Extract the (x, y) coordinate from the center of the cell holding the provided text.  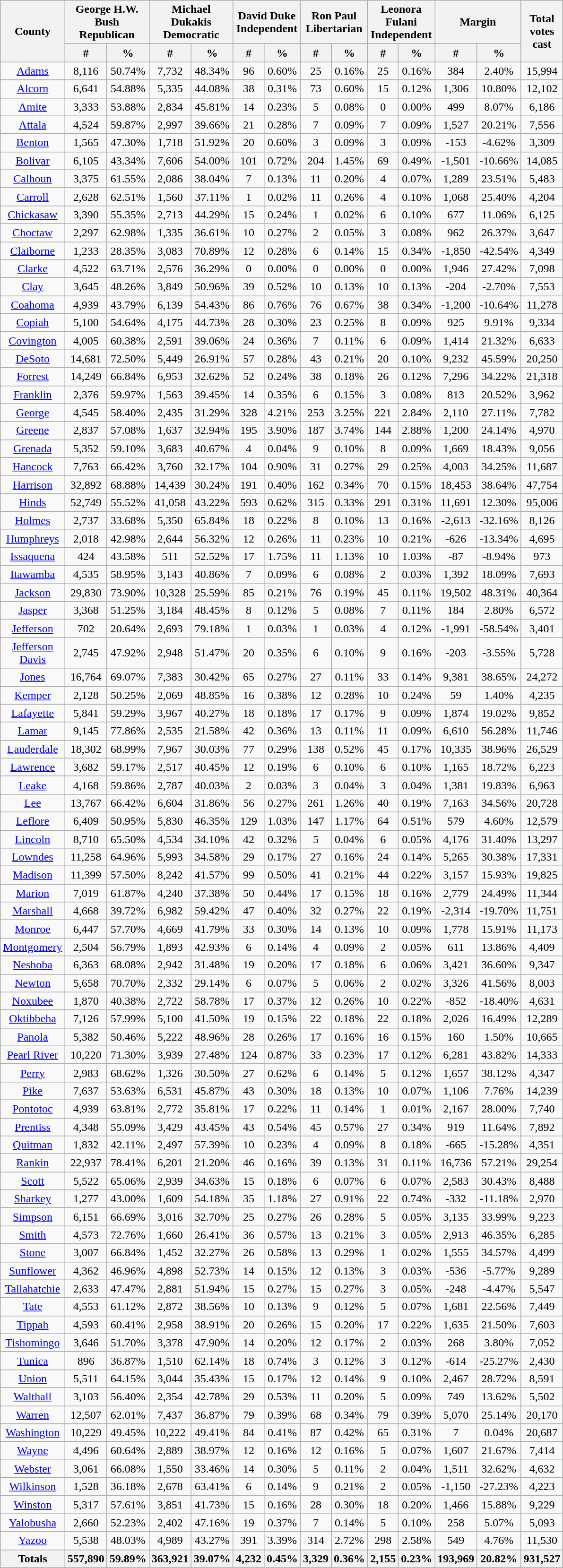
-204 (456, 287)
18.43% (499, 448)
499 (456, 107)
7,967 (170, 749)
0.76% (282, 305)
59.86% (128, 785)
29.14% (212, 983)
40,364 (542, 593)
40.45% (212, 767)
291 (383, 502)
3.25% (350, 413)
48.96% (212, 1037)
38.96% (499, 749)
2,872 (170, 1307)
64.15% (128, 1378)
0.32% (282, 839)
10,229 (86, 1433)
4,669 (170, 929)
-153 (456, 143)
George H.W. BushRepublican (107, 22)
3,421 (456, 965)
42.93% (212, 947)
1.50% (499, 1037)
7,693 (542, 575)
1,778 (456, 929)
60.41% (128, 1325)
2,881 (170, 1289)
37.38% (212, 893)
15.93% (499, 875)
0.42% (350, 1433)
Leake (33, 785)
63.41% (212, 1487)
35 (249, 1199)
Sunflower (33, 1271)
77 (249, 749)
8,003 (542, 983)
59.87% (128, 125)
5,658 (86, 983)
36.60% (499, 965)
2,155 (383, 1559)
10.80% (499, 89)
2,745 (86, 653)
1,381 (456, 785)
37.11% (212, 197)
Yalobusha (33, 1523)
-665 (456, 1145)
12,507 (86, 1414)
4,898 (170, 1271)
9,056 (542, 448)
11.64% (499, 1127)
184 (456, 611)
5,265 (456, 857)
49.41% (212, 1433)
-58.54% (499, 629)
Issaquena (33, 557)
63.71% (128, 269)
Quitman (33, 1145)
4,970 (542, 431)
3,184 (170, 611)
43.00% (128, 1199)
61.55% (128, 179)
40.67% (212, 448)
4,593 (86, 1325)
261 (316, 803)
3,851 (170, 1505)
2,497 (170, 1145)
16.49% (499, 1019)
1,565 (86, 143)
4,005 (86, 341)
44 (383, 875)
6,604 (170, 803)
Hinds (33, 502)
7,782 (542, 413)
39.45% (212, 395)
56 (249, 803)
50.74% (128, 71)
27.11% (499, 413)
30.43% (499, 1181)
1.45% (350, 161)
2,167 (456, 1109)
85 (249, 593)
2,678 (170, 1487)
2,583 (456, 1181)
0.50% (282, 875)
10,222 (170, 1433)
3.80% (499, 1343)
68.08% (128, 965)
57.70% (128, 929)
68 (316, 1414)
45.59% (499, 359)
69 (383, 161)
48.26% (128, 287)
0.41% (282, 1433)
7,414 (542, 1451)
11,746 (542, 731)
25.14% (499, 1414)
-614 (456, 1361)
6,125 (542, 215)
-87 (456, 557)
Tallahatchie (33, 1289)
1,306 (456, 89)
0.49% (417, 161)
Smith (33, 1235)
47.47% (128, 1289)
8,116 (86, 71)
Jones (33, 677)
1,106 (456, 1091)
Scott (33, 1181)
5,335 (170, 89)
34.63% (212, 1181)
2,958 (170, 1325)
Pontotoc (33, 1109)
-8.94% (499, 557)
Pike (33, 1091)
7.76% (499, 1091)
2,402 (170, 1523)
2,983 (86, 1073)
1,832 (86, 1145)
35.81% (212, 1109)
27.48% (212, 1055)
2,354 (170, 1396)
-10.64% (499, 305)
0.38% (282, 695)
56.28% (499, 731)
Totals (33, 1559)
9,852 (542, 713)
Hancock (33, 466)
298 (383, 1541)
6,963 (542, 785)
-626 (456, 538)
-4.47% (499, 1289)
Wayne (33, 1451)
50.46% (128, 1037)
7,553 (542, 287)
8,126 (542, 520)
7,296 (456, 377)
7,126 (86, 1019)
-332 (456, 1199)
26.41% (212, 1235)
20,250 (542, 359)
4,348 (86, 1127)
2,772 (170, 1109)
14,249 (86, 377)
65.84% (212, 520)
3,326 (456, 983)
48.34% (212, 71)
58.78% (212, 1001)
1,550 (170, 1469)
-1,991 (456, 629)
3,682 (86, 767)
55.52% (128, 502)
Winston (33, 1505)
1.40% (499, 695)
65.06% (128, 1181)
42.98% (128, 538)
Clay (33, 287)
43.27% (212, 1541)
-32.16% (499, 520)
0.44% (282, 893)
2,069 (170, 695)
12.30% (499, 502)
3,849 (170, 287)
1,870 (86, 1001)
84 (249, 1433)
5,483 (542, 179)
Benton (33, 143)
12,579 (542, 821)
19,502 (456, 593)
3,309 (542, 143)
51.47% (212, 653)
39.06% (212, 341)
53.88% (128, 107)
7,383 (170, 677)
5,093 (542, 1523)
Harrison (33, 484)
7,019 (86, 893)
4,535 (86, 575)
2,722 (170, 1001)
9,289 (542, 1271)
1,335 (170, 233)
7,098 (542, 269)
3.39% (282, 1541)
-852 (456, 1001)
59.89% (128, 1559)
5,841 (86, 713)
33.99% (499, 1217)
384 (456, 71)
6,953 (170, 377)
Lamar (33, 731)
0.53% (282, 1396)
Neshoba (33, 965)
62.98% (128, 233)
56.40% (128, 1396)
48.03% (128, 1541)
9,145 (86, 731)
70.89% (212, 251)
4,499 (542, 1253)
5,830 (170, 821)
72.50% (128, 359)
962 (456, 233)
1,718 (170, 143)
57 (249, 359)
13,767 (86, 803)
4,534 (170, 839)
2,834 (170, 107)
611 (456, 947)
Chickasaw (33, 215)
2,332 (170, 983)
1,609 (170, 1199)
3,683 (170, 448)
Lauderdale (33, 749)
144 (383, 431)
52.73% (212, 1271)
268 (456, 1343)
54.00% (212, 161)
Claiborne (33, 251)
36.29% (212, 269)
18,302 (86, 749)
Washington (33, 1433)
2,942 (170, 965)
61.87% (128, 893)
48.31% (499, 593)
40.86% (212, 575)
4,989 (170, 1541)
3,135 (456, 1217)
38.65% (499, 677)
677 (456, 215)
6,641 (86, 89)
57.08% (128, 431)
6,363 (86, 965)
1,289 (456, 179)
Carroll (33, 197)
4,631 (542, 1001)
557,890 (86, 1559)
5,449 (170, 359)
38.64% (499, 484)
424 (86, 557)
73 (316, 89)
59.29% (128, 713)
28.35% (128, 251)
5,502 (542, 1396)
61.12% (128, 1307)
Adams (33, 71)
124 (249, 1055)
147 (316, 821)
68.62% (128, 1073)
204 (316, 161)
1,277 (86, 1199)
3,375 (86, 179)
95,006 (542, 502)
19.83% (499, 785)
51.25% (128, 611)
53.63% (128, 1091)
104 (249, 466)
6,139 (170, 305)
39.72% (128, 911)
549 (456, 1541)
73.90% (128, 593)
1.26% (350, 803)
0.72% (282, 161)
3,378 (170, 1343)
2,779 (456, 893)
20.52% (499, 395)
193,969 (456, 1559)
1,527 (456, 125)
1.13% (350, 557)
David DukeIndependent (267, 22)
0.90% (282, 466)
Prentiss (33, 1127)
1,511 (456, 1469)
4,668 (86, 911)
20,170 (542, 1414)
31.86% (212, 803)
55.35% (128, 215)
Leonora FulaniIndependent (401, 22)
7,449 (542, 1307)
44.08% (212, 89)
4,168 (86, 785)
2.72% (350, 1541)
52.23% (128, 1523)
31.29% (212, 413)
3,646 (86, 1343)
9,381 (456, 677)
2,837 (86, 431)
26.37% (499, 233)
65.50% (128, 839)
2,128 (86, 695)
26.91% (212, 359)
896 (86, 1361)
391 (249, 1541)
20.21% (499, 125)
21.50% (499, 1325)
George (33, 413)
43.58% (128, 557)
54.88% (128, 89)
0.67% (350, 305)
50.96% (212, 287)
59 (456, 695)
3,647 (542, 233)
-11.18% (499, 1199)
Lawrence (33, 767)
21.32% (499, 341)
-5.77% (499, 1271)
2,970 (542, 1199)
10,665 (542, 1037)
3,103 (86, 1396)
2,535 (170, 731)
1.75% (282, 557)
Jasper (33, 611)
Rankin (33, 1163)
16,764 (86, 677)
9.91% (499, 323)
-4.62% (499, 143)
56.79% (128, 947)
Forrest (33, 377)
46 (249, 1163)
34.56% (499, 803)
26,529 (542, 749)
10,328 (170, 593)
2.80% (499, 611)
12,289 (542, 1019)
3,083 (170, 251)
Itawamba (33, 575)
County (33, 31)
21,318 (542, 377)
6,409 (86, 821)
2,467 (456, 1378)
60.38% (128, 341)
10,335 (456, 749)
4,176 (456, 839)
2.88% (417, 431)
Jackson (33, 593)
511 (170, 557)
Marion (33, 893)
22.56% (499, 1307)
18.72% (499, 767)
30.03% (212, 749)
7,740 (542, 1109)
19.02% (499, 713)
3,143 (170, 575)
Jefferson (33, 629)
23.51% (499, 179)
8,242 (170, 875)
51.70% (128, 1343)
8,488 (542, 1181)
2,430 (542, 1361)
48.85% (212, 695)
64 (383, 821)
52 (249, 377)
21.58% (212, 731)
7,892 (542, 1127)
47.30% (128, 143)
3,645 (86, 287)
11,687 (542, 466)
38.97% (212, 1451)
4.21% (282, 413)
-42.54% (499, 251)
0.87% (282, 1055)
25.59% (212, 593)
-25.27% (499, 1361)
52.52% (212, 557)
4,351 (542, 1145)
32.27% (212, 1253)
3,061 (86, 1469)
Wilkinson (33, 1487)
7,603 (542, 1325)
4,496 (86, 1451)
4,235 (542, 695)
13,297 (542, 839)
3,760 (170, 466)
Warren (33, 1414)
56.32% (212, 538)
21.20% (212, 1163)
2.58% (417, 1541)
41.73% (212, 1505)
5,538 (86, 1541)
3,967 (170, 713)
1,946 (456, 269)
1,165 (456, 767)
191 (249, 484)
11,258 (86, 857)
-1,501 (456, 161)
2,110 (456, 413)
Perry (33, 1073)
5.07% (499, 1523)
30.50% (212, 1073)
2,376 (86, 395)
0.91% (350, 1199)
3,157 (456, 875)
1,893 (170, 947)
Amite (33, 107)
Marshall (33, 911)
1,874 (456, 713)
5,728 (542, 653)
Monroe (33, 929)
59.97% (128, 395)
4,349 (542, 251)
3,044 (170, 1378)
54.43% (212, 305)
27.42% (499, 269)
0.33% (350, 502)
20.82% (499, 1559)
1.18% (282, 1199)
160 (456, 1037)
593 (249, 502)
62.01% (128, 1414)
-2,314 (456, 911)
-18.40% (499, 1001)
6,201 (170, 1163)
9,229 (542, 1505)
15.91% (499, 929)
Lafayette (33, 713)
Yazoo (33, 1541)
51.94% (212, 1289)
11,399 (86, 875)
Tippah (33, 1325)
3,333 (86, 107)
14,681 (86, 359)
Oktibbeha (33, 1019)
Franklin (33, 395)
Margin (478, 22)
50 (249, 893)
1,510 (170, 1361)
Simpson (33, 1217)
Tunica (33, 1361)
6,186 (542, 107)
0.51% (417, 821)
162 (316, 484)
3,939 (170, 1055)
4,232 (249, 1559)
2.40% (499, 71)
-1,200 (456, 305)
0.58% (282, 1253)
4.60% (499, 821)
Covington (33, 341)
Sharkey (33, 1199)
2,297 (86, 233)
19,825 (542, 875)
10,220 (86, 1055)
195 (249, 431)
1,560 (170, 197)
41.79% (212, 929)
14,239 (542, 1091)
4,204 (542, 197)
12,102 (542, 89)
4,553 (86, 1307)
18.09% (499, 575)
Alcorn (33, 89)
Greene (33, 431)
7,556 (542, 125)
54.64% (128, 323)
69.07% (128, 677)
47,754 (542, 484)
Holmes (33, 520)
4,695 (542, 538)
129 (249, 821)
-27.23% (499, 1487)
47.92% (128, 653)
86 (249, 305)
41.57% (212, 875)
1,635 (456, 1325)
41.50% (212, 1019)
33.68% (128, 520)
49.45% (128, 1433)
2,713 (170, 215)
35.43% (212, 1378)
87 (316, 1433)
34.25% (499, 466)
2,889 (170, 1451)
7,437 (170, 1414)
32.70% (212, 1217)
101 (249, 161)
68.99% (128, 749)
2,787 (170, 785)
70 (383, 484)
1,607 (456, 1451)
77.86% (128, 731)
4.76% (499, 1541)
14,439 (170, 484)
6,982 (170, 911)
14,333 (542, 1055)
40.38% (128, 1001)
11,344 (542, 893)
13.86% (499, 947)
28.72% (499, 1378)
34.10% (212, 839)
9,334 (542, 323)
3,390 (86, 215)
57.61% (128, 1505)
31.40% (499, 839)
6,610 (456, 731)
-248 (456, 1289)
24.14% (499, 431)
-1,850 (456, 251)
1,563 (170, 395)
20,728 (542, 803)
1,528 (86, 1487)
13.62% (499, 1396)
Madison (33, 875)
2,644 (170, 538)
Clarke (33, 269)
99 (249, 875)
3,368 (86, 611)
32.17% (212, 466)
64.96% (128, 857)
Jefferson Davis (33, 653)
11,751 (542, 911)
6,633 (542, 341)
2,576 (170, 269)
328 (249, 413)
40.03% (212, 785)
1,200 (456, 431)
258 (456, 1523)
-3.55% (499, 653)
1,068 (456, 197)
1.17% (350, 821)
21.67% (499, 1451)
4,524 (86, 125)
5,511 (86, 1378)
Calhoun (33, 179)
2,086 (170, 179)
5,070 (456, 1414)
66.08% (128, 1469)
11,278 (542, 305)
1,637 (170, 431)
15.88% (499, 1505)
43.34% (128, 161)
9,347 (542, 965)
3,962 (542, 395)
2,660 (86, 1523)
23 (316, 323)
21 (249, 125)
96 (249, 71)
43.82% (499, 1055)
6,281 (456, 1055)
-203 (456, 653)
20,687 (542, 1433)
Newton (33, 983)
Lee (33, 803)
-10.66% (499, 161)
14,085 (542, 161)
Michael DukakisDemocratic (191, 22)
52,749 (86, 502)
6,531 (170, 1091)
59.10% (128, 448)
32,892 (86, 484)
8,710 (86, 839)
40.27% (212, 713)
3.90% (282, 431)
Leflore (33, 821)
Ron PaulLibertarian (334, 22)
5,382 (86, 1037)
2,693 (170, 629)
30.42% (212, 677)
29,254 (542, 1163)
41 (316, 875)
54.18% (212, 1199)
2.84% (417, 413)
-2,613 (456, 520)
4,573 (86, 1235)
931,527 (542, 1559)
7,732 (170, 71)
1,660 (170, 1235)
Copiah (33, 323)
4,175 (170, 323)
62.51% (128, 197)
4,362 (86, 1271)
17,331 (542, 857)
22,937 (86, 1163)
41,058 (170, 502)
38.91% (212, 1325)
1,414 (456, 341)
31.48% (212, 965)
Attala (33, 125)
4,223 (542, 1487)
16,736 (456, 1163)
43.45% (212, 1127)
5,522 (86, 1181)
57.21% (499, 1163)
47.90% (212, 1343)
749 (456, 1396)
6,105 (86, 161)
-2.70% (499, 287)
30.24% (212, 484)
4,545 (86, 413)
2,018 (86, 538)
51.92% (212, 143)
2,517 (170, 767)
5,993 (170, 857)
187 (316, 431)
30.38% (499, 857)
1,452 (170, 1253)
6,572 (542, 611)
Pearl River (33, 1055)
6,223 (542, 767)
2,997 (170, 125)
Total votes cast (542, 31)
6,447 (86, 929)
DeSoto (33, 359)
3,401 (542, 629)
0.54% (282, 1127)
58.40% (128, 413)
60.64% (128, 1451)
3,429 (170, 1127)
315 (316, 502)
6,151 (86, 1217)
48.45% (212, 611)
Tishomingo (33, 1343)
63.81% (128, 1109)
1,326 (170, 1073)
4,522 (86, 269)
2,628 (86, 197)
3,007 (86, 1253)
4,409 (542, 947)
71.30% (128, 1055)
4,003 (456, 466)
Tate (33, 1307)
58.95% (128, 575)
28.00% (499, 1109)
702 (86, 629)
55.09% (128, 1127)
41.56% (499, 983)
24.49% (499, 893)
1,233 (86, 251)
138 (316, 749)
39.66% (212, 125)
5,350 (170, 520)
32 (316, 911)
43.22% (212, 502)
Kemper (33, 695)
2,737 (86, 520)
-19.70% (499, 911)
44.29% (212, 215)
40 (383, 803)
6,285 (542, 1235)
5,352 (86, 448)
34.57% (499, 1253)
5,317 (86, 1505)
Union (33, 1378)
43.79% (128, 305)
42.11% (128, 1145)
1,555 (456, 1253)
Lowndes (33, 857)
Walthall (33, 1396)
24,272 (542, 677)
2,435 (170, 413)
-1,150 (456, 1487)
Humphreys (33, 538)
57.99% (128, 1019)
813 (456, 395)
Bolivar (33, 161)
-13.34% (499, 538)
57.50% (128, 875)
44.73% (212, 323)
45.87% (212, 1091)
3,329 (316, 1559)
363,921 (170, 1559)
5,222 (170, 1037)
38.04% (212, 179)
0.01% (417, 1109)
9,223 (542, 1217)
15,994 (542, 71)
9,232 (456, 359)
579 (456, 821)
62.14% (212, 1361)
Webster (33, 1469)
45.81% (212, 107)
38.56% (212, 1307)
314 (316, 1541)
1,392 (456, 575)
Montgomery (33, 947)
59.42% (212, 911)
2,948 (170, 653)
78.41% (128, 1163)
72.76% (128, 1235)
7,163 (456, 803)
253 (316, 413)
Panola (33, 1037)
68.88% (128, 484)
33.46% (212, 1469)
70.70% (128, 983)
3.74% (350, 431)
50.25% (128, 695)
4,347 (542, 1073)
36 (249, 1235)
8.07% (499, 107)
32.94% (212, 431)
925 (456, 323)
Lincoln (33, 839)
36.61% (212, 233)
Grenada (33, 448)
5,547 (542, 1289)
1,466 (456, 1505)
11.06% (499, 215)
34.22% (499, 377)
7,637 (86, 1091)
59.17% (128, 767)
57.39% (212, 1145)
-536 (456, 1271)
1,657 (456, 1073)
-15.28% (499, 1145)
42.78% (212, 1396)
221 (383, 413)
2,591 (170, 341)
11,173 (542, 929)
66.69% (128, 1217)
7,606 (170, 161)
Stone (33, 1253)
2,913 (456, 1235)
79.18% (212, 629)
11,530 (542, 1541)
3,016 (170, 1217)
1,681 (456, 1307)
46.96% (128, 1271)
Choctaw (33, 233)
50.95% (128, 821)
18,453 (456, 484)
7,052 (542, 1343)
973 (542, 557)
2,633 (86, 1289)
919 (456, 1127)
4,240 (170, 893)
47 (249, 911)
36.18% (128, 1487)
7,763 (86, 466)
20.64% (128, 629)
34.58% (212, 857)
39.07% (212, 1559)
29,830 (86, 593)
2,504 (86, 947)
0.45% (282, 1559)
4,632 (542, 1469)
25.40% (499, 197)
2,026 (456, 1019)
8,591 (542, 1378)
Noxubee (33, 1001)
1,669 (456, 448)
Coahoma (33, 305)
2,939 (170, 1181)
11,691 (456, 502)
38.12% (499, 1073)
47.16% (212, 1523)
